Return the [x, y] coordinate for the center point of the cell that contains the specified text.  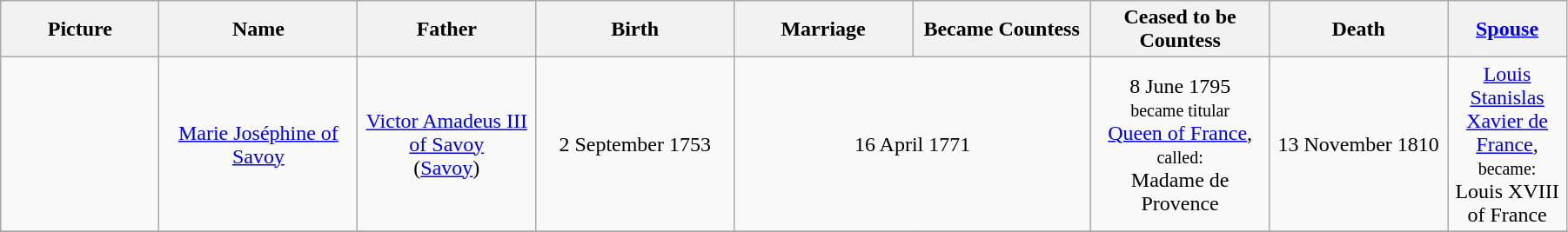
Louis Stanislas Xavier de France,became:Louis XVIIIof France [1507, 144]
Ceased to be Countess [1180, 30]
Marie Joséphine of Savoy [258, 144]
16 April 1771 [913, 144]
13 November 1810 [1359, 144]
Picture [80, 30]
Victor Amadeus III of Savoy(Savoy) [447, 144]
2 September 1753 [635, 144]
Name [258, 30]
Marriage [823, 30]
Birth [635, 30]
Became Countess [1002, 30]
8 June 1795became titularQueen of France,called:Madame de Provence [1180, 144]
Death [1359, 30]
Spouse [1507, 30]
Father [447, 30]
